Return the [x, y] coordinate for the center point of the cell that contains the specified text.  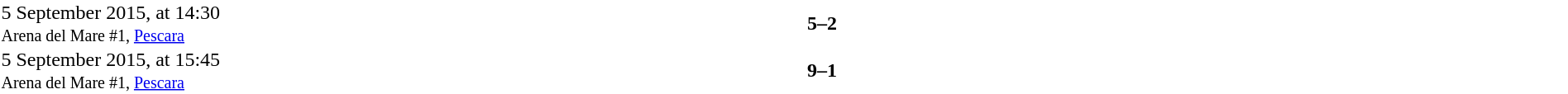
5–2 [822, 23]
9–1 [822, 71]
5 September 2015, at 14:30 Arena del Mare #1, Pescara [180, 23]
5 September 2015, at 15:45 Arena del Mare #1, Pescara [180, 71]
